Extract the (X, Y) coordinate from the center of the cell holding the provided text.  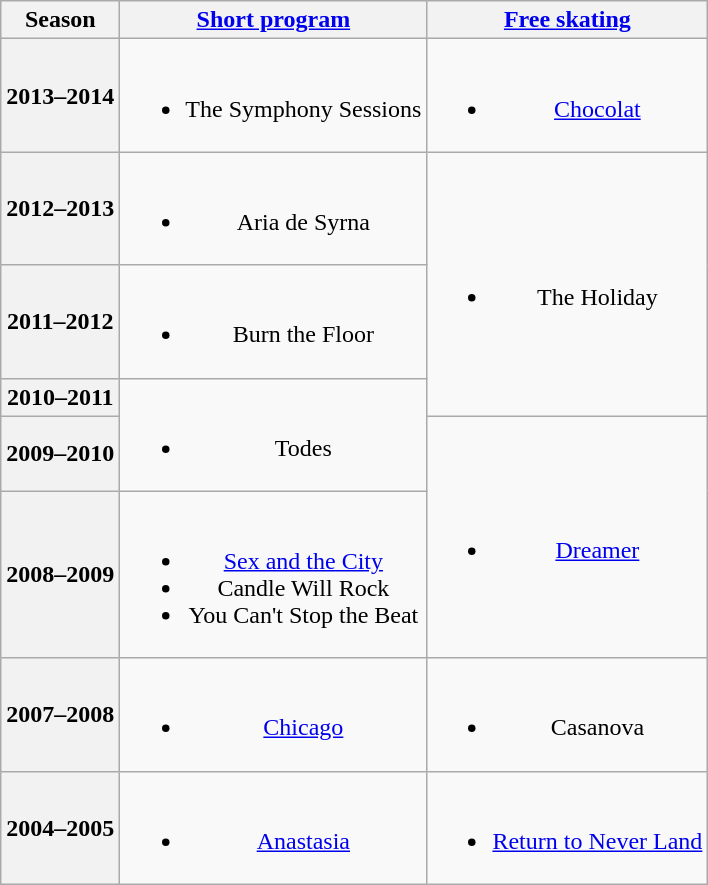
Sex and the CityCandle Will Rock You Can't Stop the Beat (274, 574)
2013–2014 (60, 96)
The Holiday (568, 284)
2012–2013 (60, 208)
Chocolat (568, 96)
Short program (274, 20)
Todes (274, 434)
Dreamer (568, 537)
Return to Never Land (568, 828)
2011–2012 (60, 322)
Anastasia (274, 828)
The Symphony Sessions (274, 96)
Aria de Syrna (274, 208)
2008–2009 (60, 574)
Burn the Floor (274, 322)
Casanova (568, 714)
Free skating (568, 20)
2004–2005 (60, 828)
2007–2008 (60, 714)
2010–2011 (60, 397)
2009–2010 (60, 454)
Season (60, 20)
Chicago (274, 714)
